Pinpoint the cell where the given text exists, returning its [x, y] midpoint coordinate. 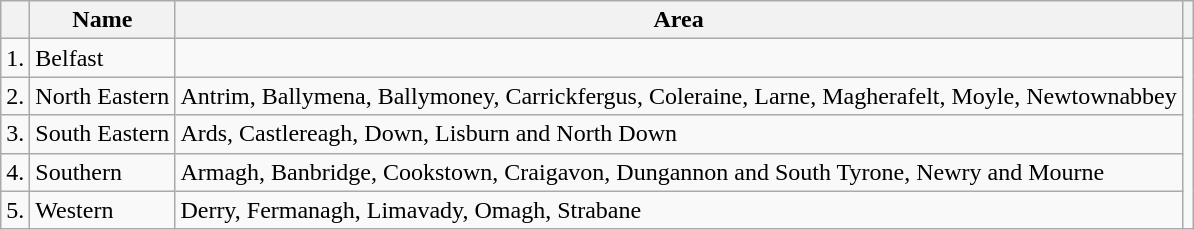
Name [102, 20]
Armagh, Banbridge, Cookstown, Craigavon, Dungannon and South Tyrone, Newry and Mourne [678, 172]
South Eastern [102, 134]
Southern [102, 172]
Western [102, 210]
Area [678, 20]
Ards, Castlereagh, Down, Lisburn and North Down [678, 134]
5. [16, 210]
Belfast [102, 58]
3. [16, 134]
4. [16, 172]
North Eastern [102, 96]
Antrim, Ballymena, Ballymoney, Carrickfergus, Coleraine, Larne, Magherafelt, Moyle, Newtownabbey [678, 96]
2. [16, 96]
1. [16, 58]
Derry, Fermanagh, Limavady, Omagh, Strabane [678, 210]
